Provide the [x, y] coordinate of the cell's center where the given text is located.  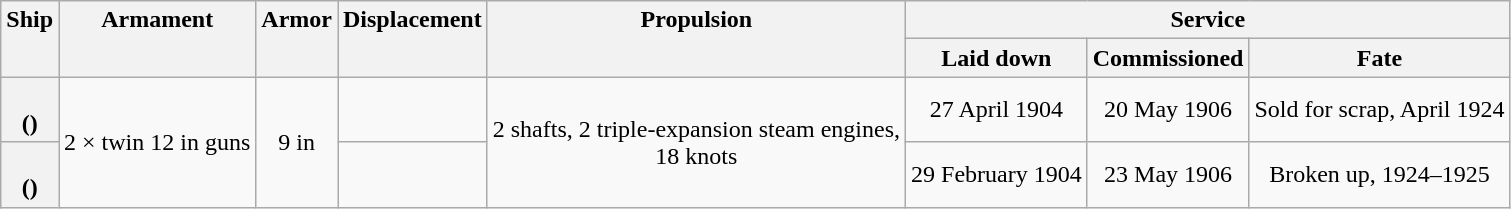
Service [1208, 20]
Sold for scrap, April 1924 [1380, 110]
2 shafts, 2 triple-expansion steam engines,18 knots [696, 142]
Fate [1380, 58]
Propulsion [696, 39]
27 April 1904 [997, 110]
2 × twin 12 in guns [158, 142]
29 February 1904 [997, 174]
9 in [297, 142]
23 May 1906 [1168, 174]
Laid down [997, 58]
Broken up, 1924–1925 [1380, 174]
Ship [30, 39]
Armor [297, 39]
Armament [158, 39]
20 May 1906 [1168, 110]
Displacement [413, 39]
Commissioned [1168, 58]
